Identify which cell holds the provided text, then report its (x, y) central coordinate. 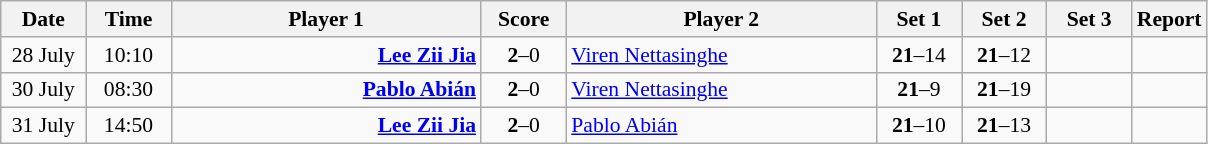
30 July (44, 90)
21–10 (918, 126)
Set 3 (1090, 19)
Player 1 (326, 19)
21–13 (1004, 126)
08:30 (128, 90)
Time (128, 19)
21–12 (1004, 55)
Player 2 (721, 19)
Score (524, 19)
14:50 (128, 126)
Set 1 (918, 19)
Set 2 (1004, 19)
Report (1170, 19)
21–9 (918, 90)
31 July (44, 126)
21–19 (1004, 90)
Date (44, 19)
21–14 (918, 55)
10:10 (128, 55)
28 July (44, 55)
